Extract the [x, y] coordinate from the center of the cell holding the provided text.  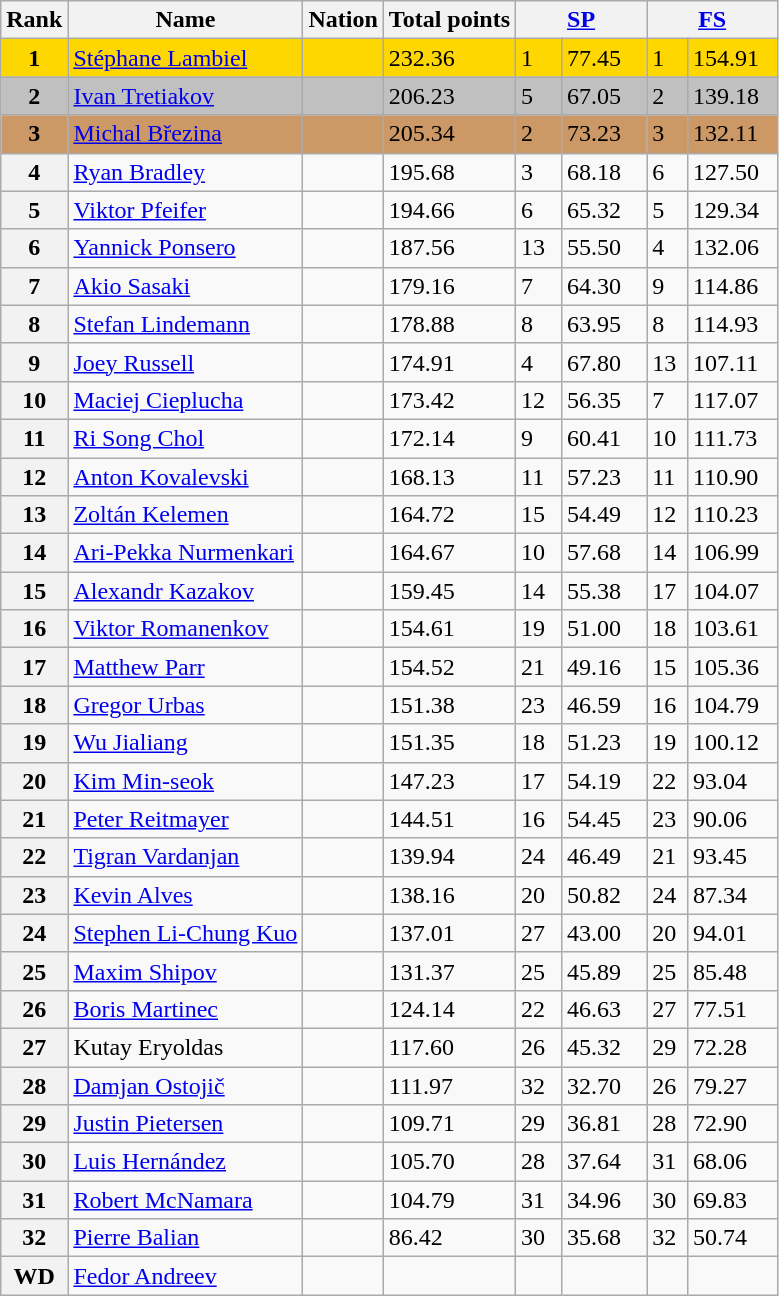
187.56 [449, 248]
55.50 [604, 248]
55.38 [604, 591]
Fedor Andreev [186, 1276]
151.38 [449, 705]
154.52 [449, 667]
46.59 [604, 705]
Stefan Lindemann [186, 324]
147.23 [449, 781]
Alexandr Kazakov [186, 591]
Stéphane Lambiel [186, 58]
Maxim Shipov [186, 971]
107.11 [733, 362]
131.37 [449, 971]
64.30 [604, 286]
86.42 [449, 1238]
Ivan Tretiakov [186, 96]
105.70 [449, 1162]
Total points [449, 20]
68.06 [733, 1162]
SP [582, 20]
Anton Kovalevski [186, 477]
Rank [34, 20]
Ari-Pekka Nurmenkari [186, 553]
Ryan Bradley [186, 172]
57.68 [604, 553]
194.66 [449, 210]
206.23 [449, 96]
49.16 [604, 667]
109.71 [449, 1124]
129.34 [733, 210]
172.14 [449, 438]
110.23 [733, 515]
87.34 [733, 895]
93.04 [733, 781]
90.06 [733, 819]
151.35 [449, 743]
105.36 [733, 667]
Kim Min-seok [186, 781]
68.18 [604, 172]
159.45 [449, 591]
Kutay Eryoldas [186, 1047]
Joey Russell [186, 362]
173.42 [449, 400]
72.28 [733, 1047]
FS [712, 20]
Damjan Ostojič [186, 1085]
37.64 [604, 1162]
Name [186, 20]
232.36 [449, 58]
50.82 [604, 895]
Justin Pietersen [186, 1124]
178.88 [449, 324]
45.89 [604, 971]
32.70 [604, 1085]
100.12 [733, 743]
110.90 [733, 477]
56.35 [604, 400]
Peter Reitmayer [186, 819]
Michal Březina [186, 134]
139.18 [733, 96]
63.95 [604, 324]
111.97 [449, 1085]
65.32 [604, 210]
114.86 [733, 286]
132.06 [733, 248]
Pierre Balian [186, 1238]
139.94 [449, 857]
69.83 [733, 1200]
Zoltán Kelemen [186, 515]
124.14 [449, 1009]
54.45 [604, 819]
51.23 [604, 743]
137.01 [449, 933]
46.49 [604, 857]
94.01 [733, 933]
54.19 [604, 781]
79.27 [733, 1085]
93.45 [733, 857]
77.45 [604, 58]
77.51 [733, 1009]
164.67 [449, 553]
104.07 [733, 591]
34.96 [604, 1200]
179.16 [449, 286]
72.90 [733, 1124]
46.63 [604, 1009]
50.74 [733, 1238]
168.13 [449, 477]
205.34 [449, 134]
85.48 [733, 971]
67.80 [604, 362]
106.99 [733, 553]
138.16 [449, 895]
Nation [343, 20]
60.41 [604, 438]
43.00 [604, 933]
Tigran Vardanjan [186, 857]
111.73 [733, 438]
Maciej Cieplucha [186, 400]
54.49 [604, 515]
Viktor Romanenkov [186, 629]
Akio Sasaki [186, 286]
Wu Jialiang [186, 743]
144.51 [449, 819]
Kevin Alves [186, 895]
174.91 [449, 362]
Ri Song Chol [186, 438]
73.23 [604, 134]
195.68 [449, 172]
Stephen Li-Chung Kuo [186, 933]
114.93 [733, 324]
51.00 [604, 629]
36.81 [604, 1124]
Luis Hernández [186, 1162]
Yannick Ponsero [186, 248]
Robert McNamara [186, 1200]
103.61 [733, 629]
127.50 [733, 172]
154.61 [449, 629]
117.60 [449, 1047]
Viktor Pfeifer [186, 210]
Boris Martinec [186, 1009]
45.32 [604, 1047]
154.91 [733, 58]
WD [34, 1276]
57.23 [604, 477]
35.68 [604, 1238]
164.72 [449, 515]
Gregor Urbas [186, 705]
Matthew Parr [186, 667]
117.07 [733, 400]
132.11 [733, 134]
67.05 [604, 96]
